Find where the given text appears and provide that cell's center as [x, y] coordinate. 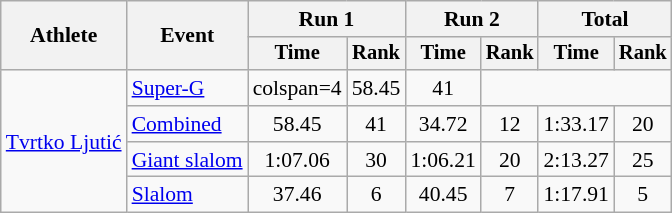
Athlete [64, 36]
37.46 [298, 195]
Combined [188, 124]
40.45 [442, 195]
34.72 [442, 124]
1:33.17 [576, 124]
25 [643, 160]
Super-G [188, 88]
colspan=4 [298, 88]
1:17.91 [576, 195]
Run 2 [472, 19]
Total [604, 19]
5 [643, 195]
30 [376, 160]
Giant slalom [188, 160]
7 [510, 195]
12 [510, 124]
Tvrtko Ljutić [64, 141]
2:13.27 [576, 160]
1:06.21 [442, 160]
6 [376, 195]
Event [188, 36]
Slalom [188, 195]
1:07.06 [298, 160]
Run 1 [327, 19]
